Find where the given text appears and provide that cell's center as (x, y) coordinate. 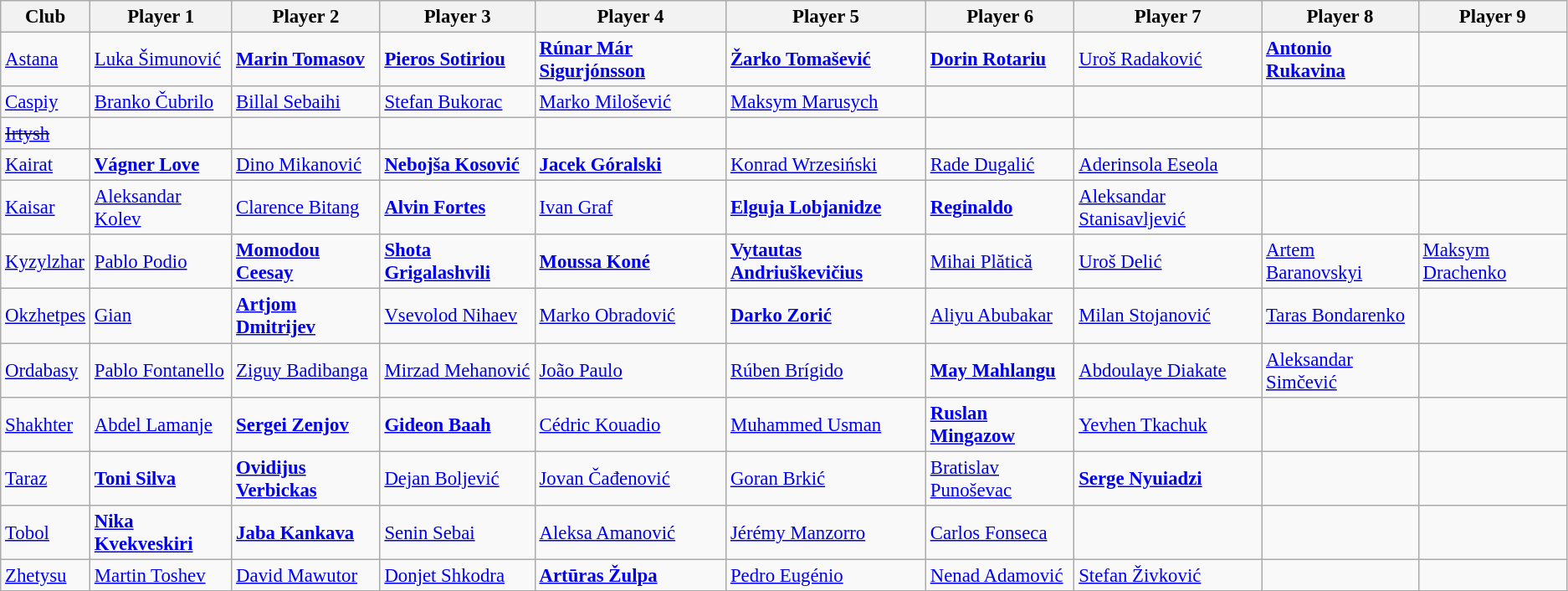
Astana (45, 60)
Luka Šimunović (161, 60)
Shakhter (45, 424)
Marko Obradović (630, 316)
Vágner Love (161, 165)
Taraz (45, 479)
Jaba Kankava (306, 532)
Martin Toshev (161, 575)
Okzhetpes (45, 316)
Rade Dugalić (999, 165)
Player 7 (1168, 17)
Kyzylzhar (45, 261)
Player 9 (1493, 17)
Stefan Bukorac (457, 102)
Pablo Fontanello (161, 370)
Nika Kvekveskiri (161, 532)
Antonio Rukavina (1340, 60)
João Paulo (630, 370)
Muhammed Usman (827, 424)
Mihai Plătică (999, 261)
Artem Baranovskyi (1340, 261)
Aleksandar Simčević (1340, 370)
Dorin Rotariu (999, 60)
Marko Milošević (630, 102)
Player 3 (457, 17)
Nenad Adamović (999, 575)
Taras Bondarenko (1340, 316)
Aderinsola Eseola (1168, 165)
Ivan Graf (630, 208)
Ovidijus Verbickas (306, 479)
Dino Mikanović (306, 165)
Gideon Baah (457, 424)
Senin Sebai (457, 532)
Rúben Brígido (827, 370)
Maksym Drachenko (1493, 261)
Nebojša Kosović (457, 165)
Momodou Ceesay (306, 261)
Konrad Wrzesiński (827, 165)
Reginaldo (999, 208)
Caspiy (45, 102)
Abdoulaye Diakate (1168, 370)
Club (45, 17)
Pieros Sotiriou (457, 60)
Mirzad Mehanović (457, 370)
Jovan Čađenović (630, 479)
Player 8 (1340, 17)
Carlos Fonseca (999, 532)
Pedro Eugénio (827, 575)
Aleksa Amanović (630, 532)
Stefan Živković (1168, 575)
Darko Zorić (827, 316)
Toni Silva (161, 479)
Jacek Góralski (630, 165)
Branko Čubrilo (161, 102)
Billal Sebaihi (306, 102)
Aliyu Abubakar (999, 316)
Kaisar (45, 208)
Gian (161, 316)
David Mawutor (306, 575)
Donjet Shkodra (457, 575)
Clarence Bitang (306, 208)
Bratislav Punoševac (999, 479)
Elguja Lobjanidze (827, 208)
Sergei Zenjov (306, 424)
Vytautas Andriuškevičius (827, 261)
Goran Brkić (827, 479)
Serge Nyuiadzi (1168, 479)
Yevhen Tkachuk (1168, 424)
Zhetysu (45, 575)
Maksym Marusych (827, 102)
Rúnar Már Sigurjónsson (630, 60)
Dejan Boljević (457, 479)
Jérémy Manzorro (827, 532)
May Mahlangu (999, 370)
Cédric Kouadio (630, 424)
Abdel Lamanje (161, 424)
Ziguy Badibanga (306, 370)
Uroš Radaković (1168, 60)
Aleksandar Stanisavljević (1168, 208)
Ruslan Mingazow (999, 424)
Aleksandar Kolev (161, 208)
Pablo Podio (161, 261)
Artūras Žulpa (630, 575)
Vsevolod Nihaev (457, 316)
Irtysh (45, 134)
Shota Grigalashvili (457, 261)
Ordabasy (45, 370)
Moussa Koné (630, 261)
Marin Tomasov (306, 60)
Player 2 (306, 17)
Alvin Fortes (457, 208)
Žarko Tomašević (827, 60)
Tobol (45, 532)
Artjom Dmitrijev (306, 316)
Player 1 (161, 17)
Player 5 (827, 17)
Milan Stojanović (1168, 316)
Kairat (45, 165)
Uroš Delić (1168, 261)
Player 4 (630, 17)
Player 6 (999, 17)
